From the cell containing the given text, extract its center point as [x, y] coordinate. 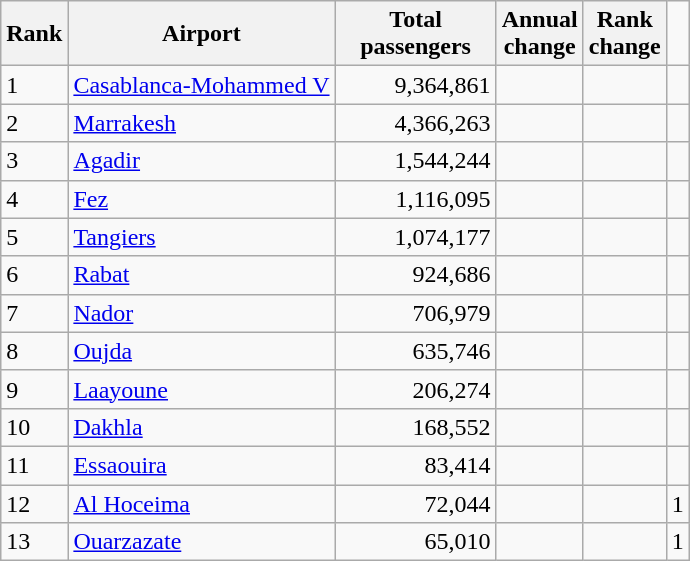
10 [34, 427]
635,746 [416, 351]
Dakhla [202, 427]
4,366,263 [416, 123]
13 [34, 542]
4 [34, 199]
Rankchange [624, 34]
7 [34, 313]
1,074,177 [416, 237]
Casablanca-Mohammed V [202, 85]
Essaouira [202, 465]
Al Hoceima [202, 503]
Airport [202, 34]
Nador [202, 313]
9 [34, 389]
Fez [202, 199]
Totalpassengers [416, 34]
8 [34, 351]
Ouarzazate [202, 542]
Annualchange [540, 34]
706,979 [416, 313]
1,116,095 [416, 199]
6 [34, 275]
5 [34, 237]
72,044 [416, 503]
Oujda [202, 351]
83,414 [416, 465]
11 [34, 465]
Laayoune [202, 389]
168,552 [416, 427]
3 [34, 161]
Tangiers [202, 237]
Agadir [202, 161]
2 [34, 123]
1,544,244 [416, 161]
9,364,861 [416, 85]
Rabat [202, 275]
924,686 [416, 275]
Marrakesh [202, 123]
Rank [34, 34]
65,010 [416, 542]
12 [34, 503]
206,274 [416, 389]
